Scan for the cell matching the given text and deliver its [x, y] coordinate at center. 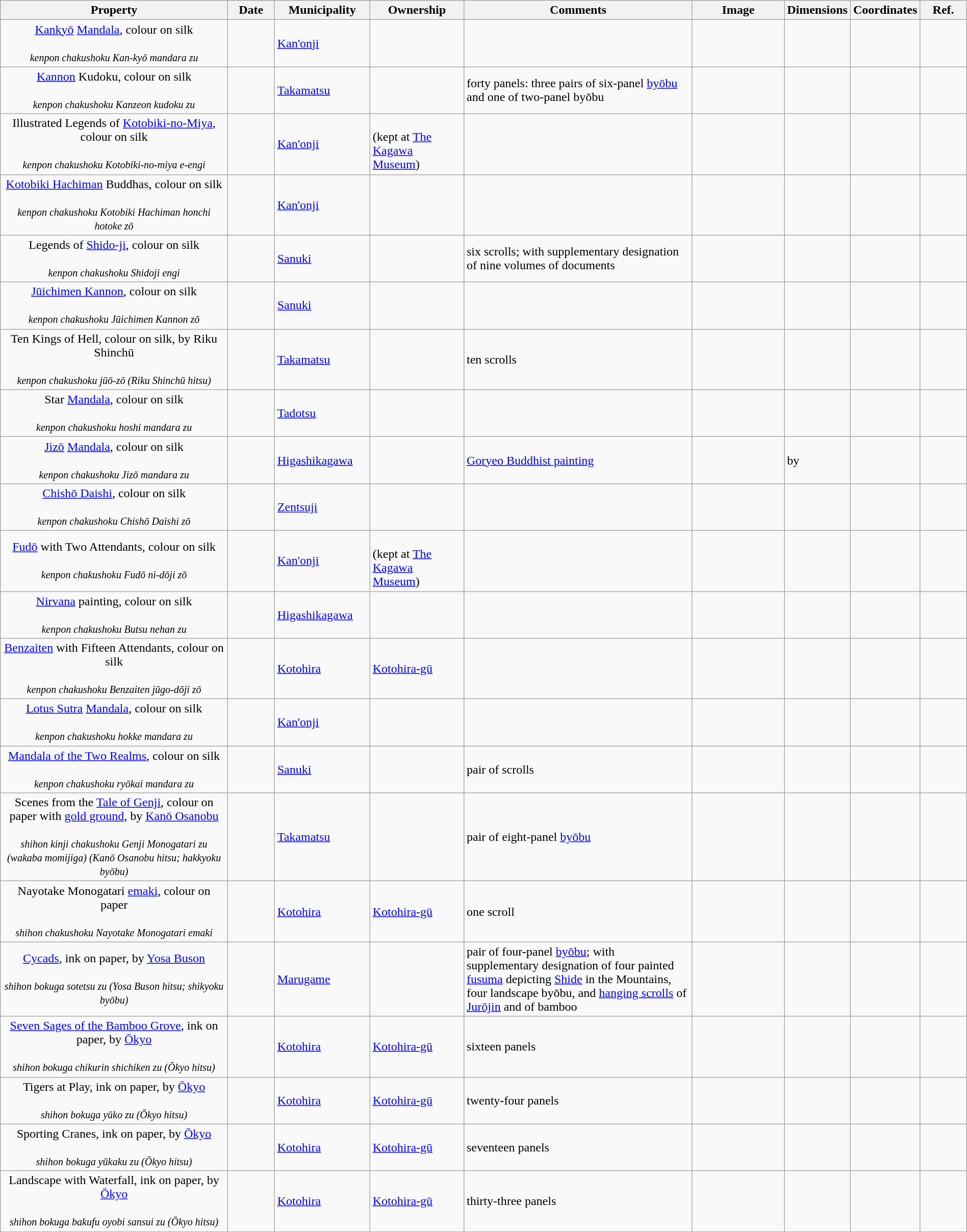
Property [114, 10]
Coordinates [885, 10]
seventeen panels [578, 1147]
Sporting Cranes, ink on paper, by Ōkyoshihon bokuga yūkaku zu (Ōkyo hitsu) [114, 1147]
Lotus Sutra Mandala, colour on silkkenpon chakushoku hokke mandara zu [114, 723]
Kankyō Mandala, colour on silkkenpon chakushoku Kan-kyō mandara zu [114, 43]
Dimensions [818, 10]
Municipality [322, 10]
Tigers at Play, ink on paper, by Ōkyoshihon bokuga yūko zu (Ōkyo hitsu) [114, 1100]
Ref. [944, 10]
Tadotsu [322, 413]
pair of scrolls [578, 769]
forty panels: three pairs of six-panel byōbu and one of two-panel byōbu [578, 90]
thirty-three panels [578, 1201]
Chishō Daishi, colour on silkkenpon chakushoku Chishō Daishi zō [114, 507]
one scroll [578, 912]
Benzaiten with Fifteen Attendants, colour on silkkenpon chakushoku Benzaiten jūgo-dōji zō [114, 669]
twenty-four panels [578, 1100]
Date [251, 10]
by [818, 460]
six scrolls; with supplementary designation of nine volumes of documents [578, 259]
Legends of Shido-ji, colour on silkkenpon chakushoku Shidoji engi [114, 259]
Fudō with Two Attendants, colour on silkkenpon chakushoku Fudō ni-dōji zō [114, 561]
Jizō Mandala, colour on silkkenpon chakushoku Jizō mandara zu [114, 460]
Image [738, 10]
Jūichimen Kannon, colour on silkkenpon chakushoku Jūichimen Kannon zō [114, 305]
Seven Sages of the Bamboo Grove, ink on paper, by Ōkyoshihon bokuga chikurin shichiken zu (Ōkyo hitsu) [114, 1046]
ten scrolls [578, 359]
Goryeo Buddhist painting [578, 460]
Ownership [417, 10]
Marugame [322, 979]
Ten Kings of Hell, colour on silk, by Riku Shinchūkenpon chakushoku jūō-zō (Riku Shinchū hitsu) [114, 359]
Nayotake Monogatari emaki, colour on papershihon chakushoku Nayotake Monogatari emaki [114, 912]
Nirvana painting, colour on silkkenpon chakushoku Butsu nehan zu [114, 615]
Cycads, ink on paper, by Yosa Busonshihon bokuga sotetsu zu (Yosa Buson hitsu; shikyoku byōbu) [114, 979]
Mandala of the Two Realms, colour on silkkenpon chakushoku ryōkai mandara zu [114, 769]
Star Mandala, colour on silkkenpon chakushoku hoshi mandara zu [114, 413]
sixteen panels [578, 1046]
Kannon Kudoku, colour on silkkenpon chakushoku Kanzeon kudoku zu [114, 90]
Zentsuji [322, 507]
Kotobiki Hachiman Buddhas, colour on silkkenpon chakushoku Kotobiki Hachiman honchi hotoke zō [114, 205]
pair of eight-panel byōbu [578, 837]
Comments [578, 10]
Landscape with Waterfall, ink on paper, by Ōkyoshihon bokuga bakufu oyobi sansui zu (Ōkyo hitsu) [114, 1201]
Illustrated Legends of Kotobiki-no-Miya, colour on silkkenpon chakushoku Kotobiki-no-miya e-engi [114, 144]
